Find where the given text appears and provide that cell's center as [x, y] coordinate. 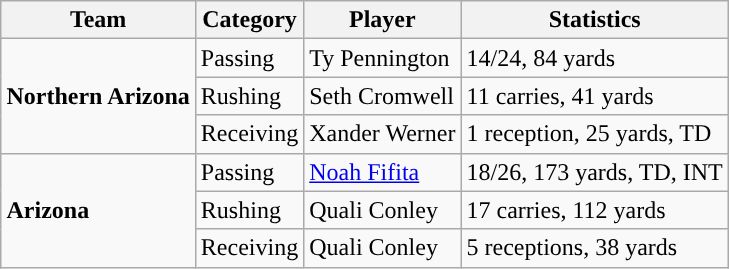
1 reception, 25 yards, TD [594, 134]
Arizona [98, 210]
Team [98, 20]
Ty Pennington [382, 58]
Category [249, 20]
5 receptions, 38 yards [594, 248]
14/24, 84 yards [594, 58]
Seth Cromwell [382, 96]
Northern Arizona [98, 96]
Player [382, 20]
Xander Werner [382, 134]
18/26, 173 yards, TD, INT [594, 172]
17 carries, 112 yards [594, 210]
Noah Fifita [382, 172]
11 carries, 41 yards [594, 96]
Statistics [594, 20]
